Capture the cell that displays the provided text and extract its [X, Y] central coordinate. 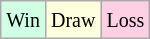
Loss [126, 20]
Win [24, 20]
Draw [72, 20]
